Return the (x, y) coordinate for the center point of the cell that contains the specified text.  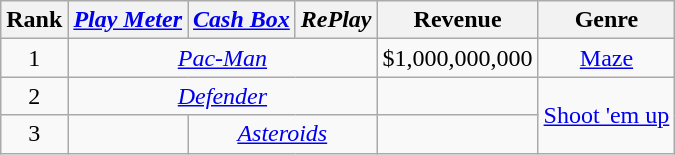
$1,000,000,000 (458, 58)
Pac-Man (222, 58)
1 (34, 58)
3 (34, 134)
Genre (606, 20)
Asteroids (282, 134)
Rank (34, 20)
Cash Box (242, 20)
Play Meter (128, 20)
2 (34, 96)
Revenue (458, 20)
Shoot 'em up (606, 115)
RePlay (336, 20)
Maze (606, 58)
Defender (222, 96)
